Provide the (x, y) coordinate of the cell's center where the given text is located.  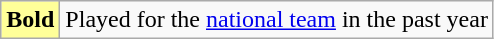
Bold (30, 20)
Played for the national team in the past year (277, 20)
